Scan for the cell matching the given text and deliver its [x, y] coordinate at center. 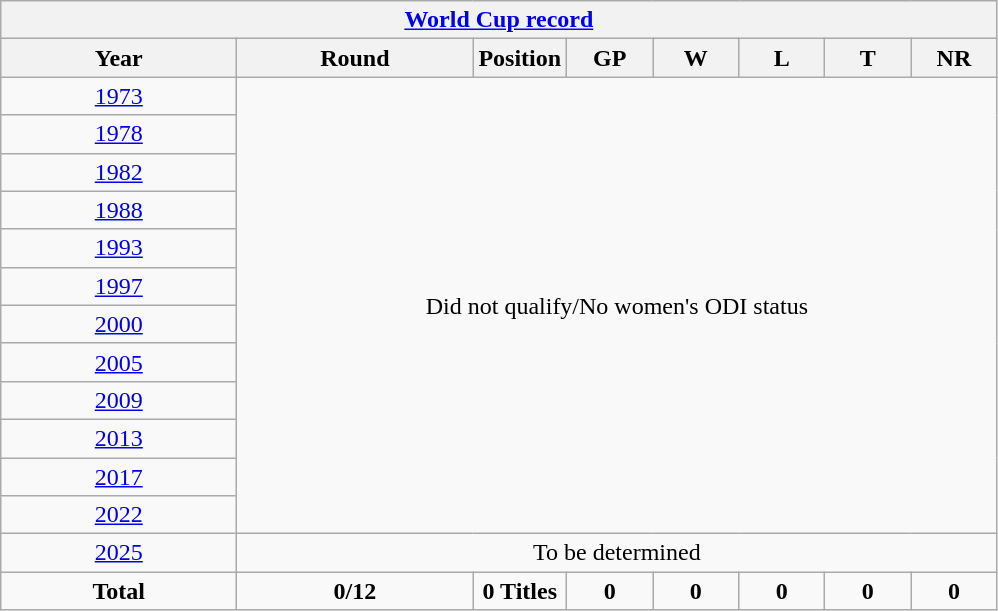
1993 [119, 248]
L [782, 58]
Round [355, 58]
2025 [119, 553]
0 Titles [520, 591]
1997 [119, 286]
1973 [119, 96]
2022 [119, 515]
World Cup record [499, 20]
1982 [119, 172]
1988 [119, 210]
Did not qualify/No women's ODI status [617, 306]
Position [520, 58]
2013 [119, 438]
0/12 [355, 591]
2009 [119, 400]
2005 [119, 362]
2000 [119, 324]
1978 [119, 134]
2017 [119, 477]
Year [119, 58]
To be determined [617, 553]
T [868, 58]
GP [610, 58]
W [696, 58]
Total [119, 591]
NR [954, 58]
